Extract the (x, y) coordinate from the center of the cell holding the provided text.  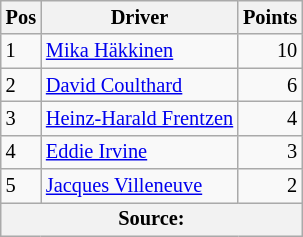
Points (270, 17)
Jacques Villeneuve (140, 186)
5 (21, 186)
Mika Häkkinen (140, 51)
1 (21, 51)
David Coulthard (140, 85)
6 (270, 85)
Driver (140, 17)
Source: (152, 219)
Pos (21, 17)
Heinz-Harald Frentzen (140, 118)
Eddie Irvine (140, 152)
10 (270, 51)
